Extract the (x, y) coordinate from the center of the cell holding the provided text.  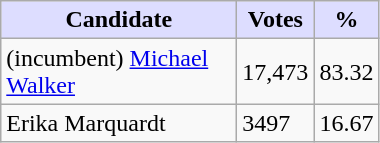
% (346, 20)
Erika Marquardt (119, 123)
Votes (276, 20)
3497 (276, 123)
83.32 (346, 72)
(incumbent) Michael Walker (119, 72)
Candidate (119, 20)
17,473 (276, 72)
16.67 (346, 123)
